Provide the (X, Y) coordinate of the cell's center where the given text is located.  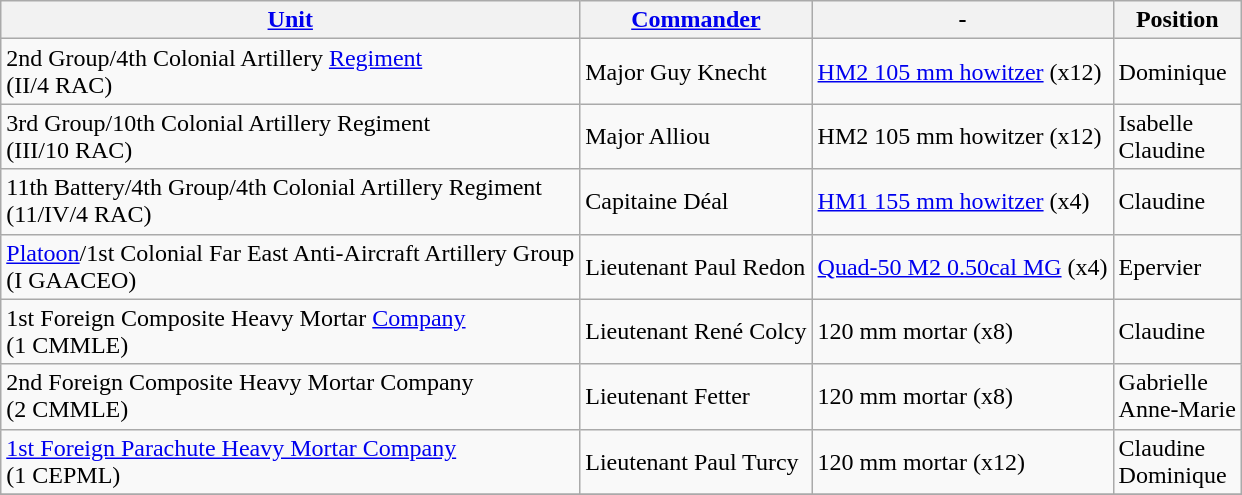
Major Alliou (696, 136)
Unit (290, 20)
Isabelle Claudine (1177, 136)
HM1 155 mm howitzer (x4) (962, 202)
2nd Group/4th Colonial Artillery Regiment (II/4 RAC) (290, 72)
Capitaine Déal (696, 202)
120 mm mortar (x12) (962, 462)
Gabrielle Anne-Marie (1177, 396)
3rd Group/10th Colonial Artillery Regiment (III/10 RAC) (290, 136)
Claudine Dominique (1177, 462)
Lieutenant Fetter (696, 396)
Dominique (1177, 72)
Major Guy Knecht (696, 72)
Position (1177, 20)
Quad-50 M2 0.50cal MG (x4) (962, 266)
Commander (696, 20)
- (962, 20)
2nd Foreign Composite Heavy Mortar Company (2 CMMLE) (290, 396)
1st Foreign Composite Heavy Mortar Company (1 CMMLE) (290, 332)
Lieutenant René Colcy (696, 332)
Lieutenant Paul Redon (696, 266)
Epervier (1177, 266)
11th Battery/4th Group/4th Colonial Artillery Regiment (11/IV/4 RAC) (290, 202)
Platoon/1st Colonial Far East Anti-Aircraft Artillery Group (I GAACEO) (290, 266)
Lieutenant Paul Turcy (696, 462)
1st Foreign Parachute Heavy Mortar Company (1 CEPML) (290, 462)
